Search for the cell housing the specified text and yield its [x, y] center coordinate. 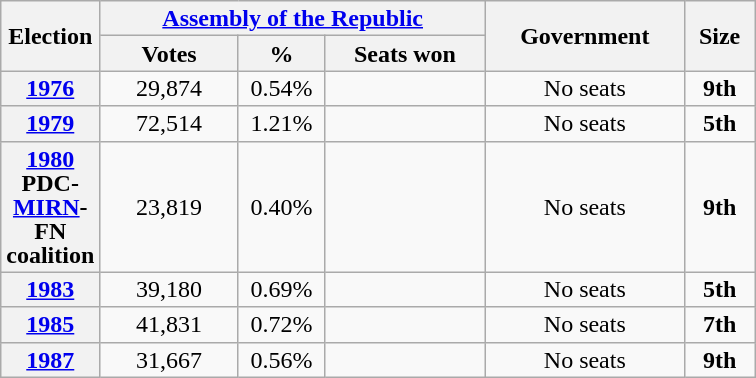
Assembly of the Republic [293, 18]
29,874 [170, 88]
Election [50, 36]
39,180 [170, 290]
72,514 [170, 124]
Government [586, 36]
0.54% [281, 88]
% [281, 54]
0.40% [281, 206]
1979 [50, 124]
1985 [50, 324]
0.69% [281, 290]
Seats won [404, 54]
0.72% [281, 324]
1976 [50, 88]
1987 [50, 360]
7th [720, 324]
1980PDC-MIRN-FN coalition [50, 206]
Size [720, 36]
0.56% [281, 360]
Votes [170, 54]
23,819 [170, 206]
31,667 [170, 360]
1983 [50, 290]
1.21% [281, 124]
41,831 [170, 324]
